From the cell containing the given text, extract its center point as [X, Y] coordinate. 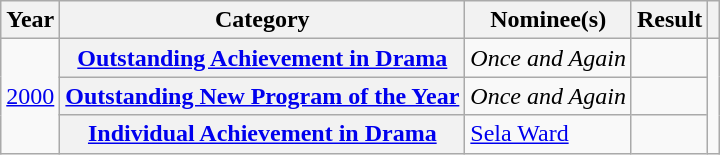
Outstanding New Program of the Year [262, 96]
Year [30, 20]
Result [669, 20]
2000 [30, 96]
Sela Ward [548, 134]
Nominee(s) [548, 20]
Category [262, 20]
Outstanding Achievement in Drama [262, 58]
Individual Achievement in Drama [262, 134]
